Return the [X, Y] coordinate for the center point of the cell that contains the specified text.  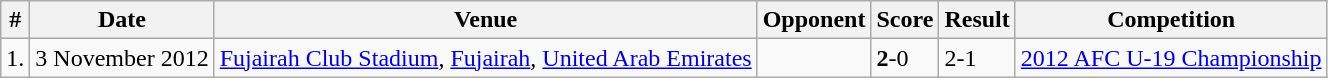
Date [122, 20]
# [16, 20]
Opponent [814, 20]
2012 AFC U-19 Championship [1171, 58]
Score [905, 20]
Result [977, 20]
2-0 [905, 58]
2-1 [977, 58]
Fujairah Club Stadium, Fujairah, United Arab Emirates [486, 58]
Venue [486, 20]
Competition [1171, 20]
3 November 2012 [122, 58]
1. [16, 58]
